Detect which cell encompasses the target text, then output its [x, y] center coordinate. 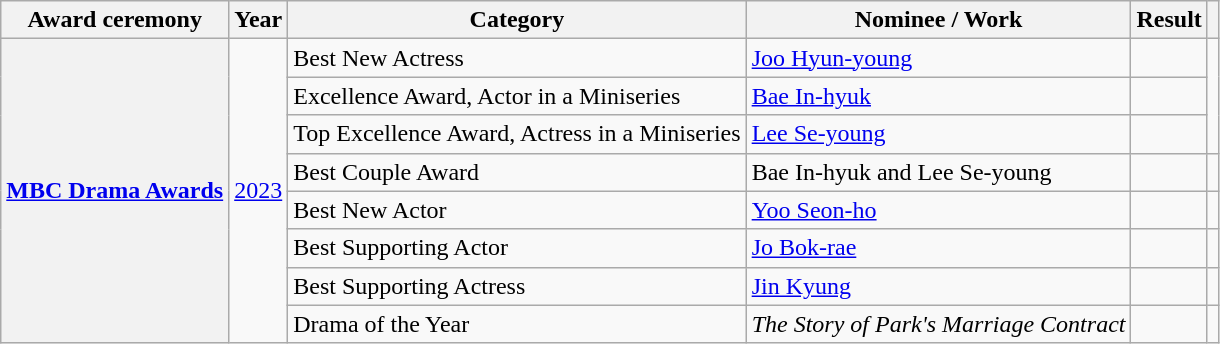
Bae In-hyuk and Lee Se-young [938, 172]
Yoo Seon-ho [938, 210]
Best Supporting Actor [517, 248]
Lee Se-young [938, 134]
Best New Actress [517, 58]
2023 [258, 191]
Jin Kyung [938, 286]
MBC Drama Awards [115, 191]
Nominee / Work [938, 20]
Jo Bok-rae [938, 248]
Best Supporting Actress [517, 286]
Year [258, 20]
Excellence Award, Actor in a Miniseries [517, 96]
Drama of the Year [517, 324]
Category [517, 20]
Best Couple Award [517, 172]
Award ceremony [115, 20]
Result [1169, 20]
The Story of Park's Marriage Contract [938, 324]
Bae In-hyuk [938, 96]
Top Excellence Award, Actress in a Miniseries [517, 134]
Best New Actor [517, 210]
Joo Hyun-young [938, 58]
